Return (x, y) of the center of cell containing provided text 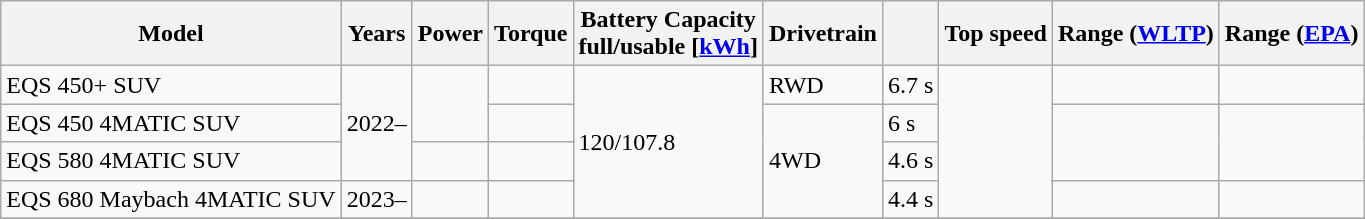
120/107.8 (668, 142)
Top speed (996, 34)
4.6 s (910, 161)
4.4 s (910, 199)
Range (WLTP) (1136, 34)
RWD (822, 85)
6.7 s (910, 85)
EQS 450+ SUV (171, 85)
Torque (531, 34)
EQS 450 4MATIC SUV (171, 123)
Drivetrain (822, 34)
6 s (910, 123)
Power (450, 34)
Years (376, 34)
EQS 680 Maybach 4MATIC SUV (171, 199)
Range (EPA) (1292, 34)
EQS 580 4MATIC SUV (171, 161)
Battery Capacityfull/usable [kWh] (668, 34)
Model (171, 34)
2023– (376, 199)
2022– (376, 123)
4WD (822, 161)
